Locate the cell with the specified text and output its (x, y) center coordinate. 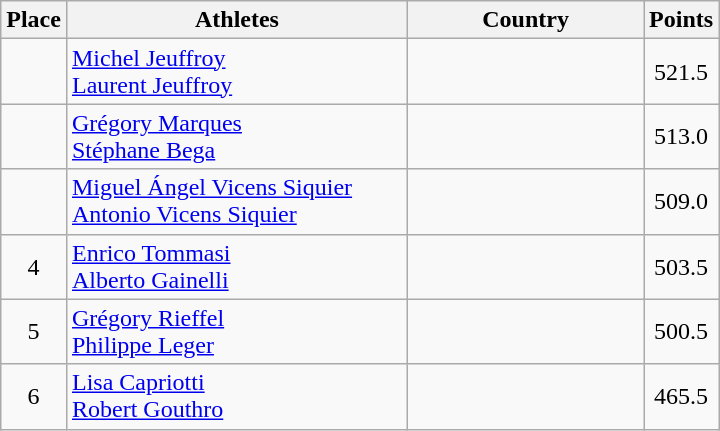
Miguel Ángel Vicens SiquierAntonio Vicens Siquier (236, 202)
5 (34, 332)
503.5 (682, 266)
Enrico TommasiAlberto Gainelli (236, 266)
6 (34, 396)
4 (34, 266)
465.5 (682, 396)
Country (526, 20)
521.5 (682, 72)
500.5 (682, 332)
Athletes (236, 20)
Points (682, 20)
Place (34, 20)
Grégory RieffelPhilippe Leger (236, 332)
513.0 (682, 136)
Michel JeuffroyLaurent Jeuffroy (236, 72)
509.0 (682, 202)
Lisa CapriottiRobert Gouthro (236, 396)
Grégory MarquesStéphane Bega (236, 136)
